For the text-containing cell, return its midpoint in [x, y] coordinate format. 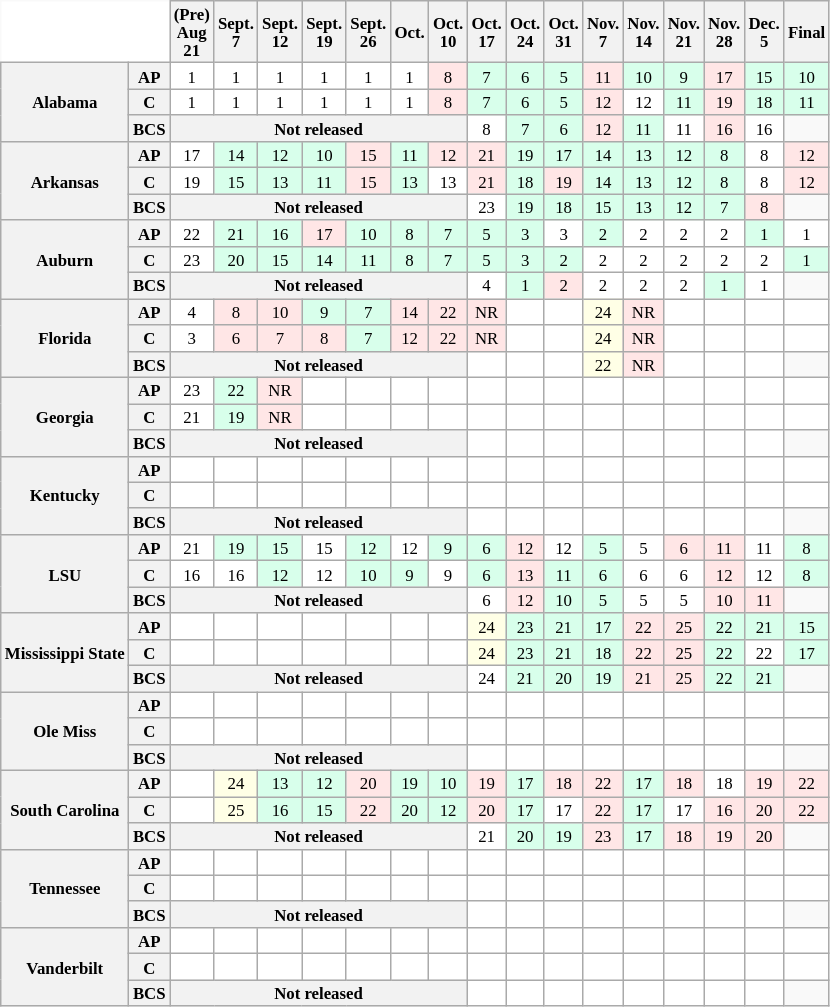
Sept.12 [280, 32]
Sept.19 [324, 32]
Kentucky [65, 496]
Oct.17 [486, 32]
Oct. [410, 32]
Final [807, 32]
Nov.7 [603, 32]
Ole Miss [65, 732]
Nov.28 [724, 32]
Oct.31 [564, 32]
Oct.10 [448, 32]
Florida [65, 338]
Oct.24 [526, 32]
Vanderbilt [65, 968]
South Carolina [65, 810]
Nov.14 [643, 32]
Sept.26 [368, 32]
Dec.5 [764, 32]
Nov.21 [684, 32]
LSU [65, 574]
Sept.7 [236, 32]
Georgia [65, 418]
Alabama [65, 102]
Mississippi State [65, 652]
Auburn [65, 260]
(Pre)Aug21 [192, 32]
Arkansas [65, 182]
Tennessee [65, 888]
